Identify which cell holds the provided text, then report its [x, y] central coordinate. 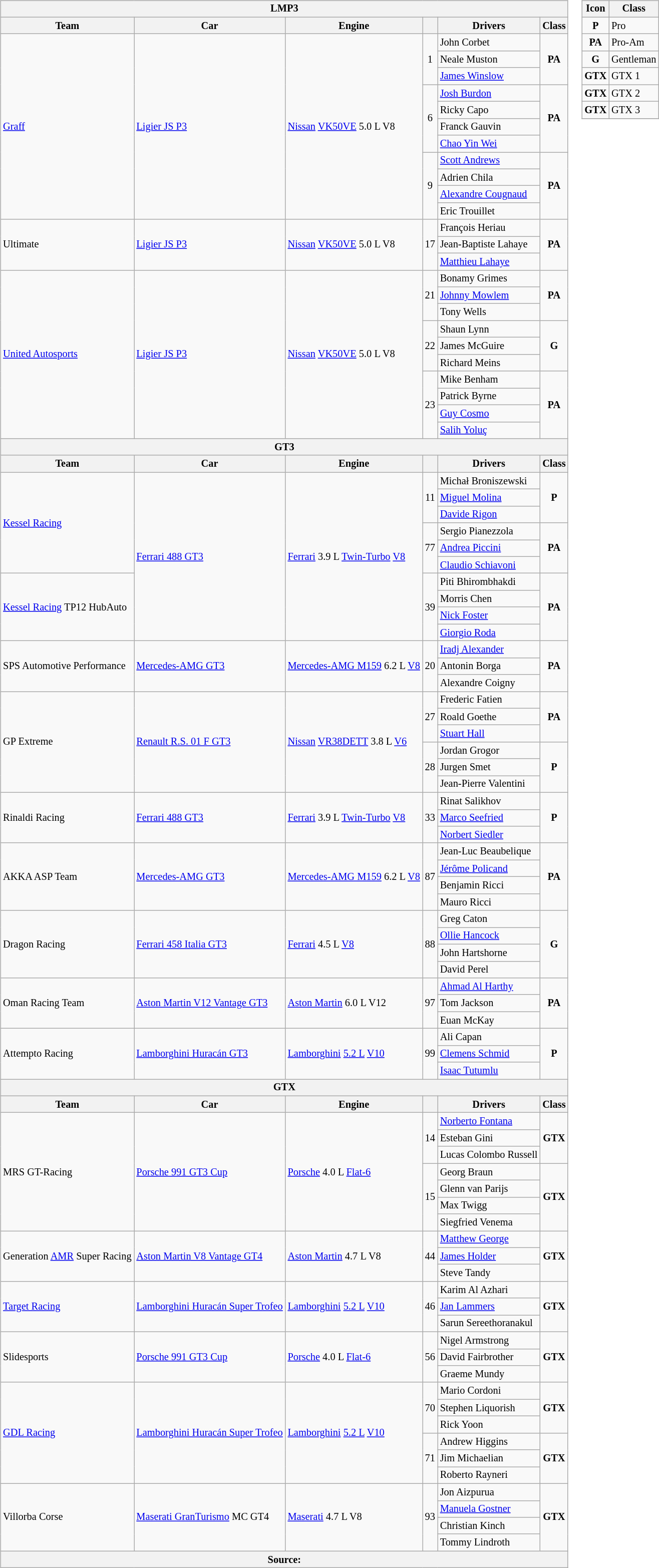
James McGuire [489, 346]
Slidesports [67, 1357]
Lucas Colombo Russell [489, 1155]
Ali Capan [489, 1037]
23 [430, 405]
Aston Martin 6.0 L V12 [354, 1004]
22 [430, 346]
Johnny Mowlem [489, 295]
Ollie Hancock [489, 936]
87 [430, 876]
Scott Andrews [489, 161]
9 [430, 186]
Marco Seefried [489, 818]
Benjamin Ricci [489, 885]
Lamborghini Huracán GT3 [210, 1054]
Attempto Racing [67, 1054]
Villorba Corse [67, 1517]
Georg Braun [489, 1172]
Iradj Alexander [489, 650]
Max Twigg [489, 1205]
Esteban Gini [489, 1138]
Greg Caton [489, 919]
GTX 1 [634, 76]
46 [430, 1307]
John Hartshorne [489, 953]
James Winslow [489, 76]
33 [430, 817]
GT3 [284, 447]
77 [430, 548]
Oman Racing Team [67, 1004]
Salih Yoluç [489, 430]
97 [430, 1004]
Mario Cordoni [489, 1391]
20 [430, 666]
Jurgen Smet [489, 767]
Jim Michaelian [489, 1458]
Siegfried Venema [489, 1222]
Kessel Racing [67, 523]
Jérôme Policand [489, 868]
Alexandre Cougnaud [489, 194]
Eric Trouillet [489, 211]
Neale Muston [489, 60]
Josh Burdon [489, 93]
GDL Racing [67, 1433]
99 [430, 1054]
Frederic Fatien [489, 700]
Graeme Mundy [489, 1374]
1 [430, 59]
17 [430, 244]
Maserati GranTurismo MC GT4 [210, 1517]
Dragon Racing [67, 945]
Jon Aizpurua [489, 1492]
Euan McKay [489, 1020]
Gentleman [634, 60]
Rick Yoon [489, 1425]
Christian Kinch [489, 1526]
71 [430, 1458]
11 [430, 498]
Franck Gauvin [489, 127]
Rinaldi Racing [67, 817]
Adrien Chila [489, 177]
John Corbet [489, 43]
Shaun Lynn [489, 329]
Michał Broniszewski [489, 481]
Jean-Luc Beaubelique [489, 851]
14 [430, 1138]
Nissan VR38DETT 3.8 L V6 [354, 742]
Manuela Gostner [489, 1509]
Icon [595, 9]
44 [430, 1256]
Bonamy Grimes [489, 278]
93 [430, 1517]
Roberto Rayneri [489, 1475]
SPS Automotive Performance [67, 666]
Generation AMR Super Racing [67, 1256]
Ultimate [67, 244]
Pro [634, 26]
GTX 2 [634, 93]
Tommy Lindroth [489, 1542]
Steve Tandy [489, 1273]
LMP3 [284, 9]
Tom Jackson [489, 1003]
David Fairbrother [489, 1357]
Sergio Pianezzola [489, 531]
Piti Bhirombhakdi [489, 582]
Chao Yin Wei [489, 144]
AKKA ASP Team [67, 876]
Source: [284, 1559]
David Perel [489, 970]
GP Extreme [67, 742]
Roald Goethe [489, 717]
Target Racing [67, 1307]
Richard Meins [489, 363]
Pro-Am [634, 43]
François Heriau [489, 228]
Graff [67, 127]
Renault R.S. 01 F GT3 [210, 742]
Sarun Sereethoranakul [489, 1324]
Matthieu Lahaye [489, 261]
Morris Chen [489, 599]
Antonin Borga [489, 666]
Aston Martin V12 Vantage GT3 [210, 1004]
27 [430, 717]
Rinat Salikhov [489, 801]
Tony Wells [489, 312]
56 [430, 1357]
Ricky Capo [489, 110]
Alexandre Coigny [489, 683]
Stephen Liquorish [489, 1408]
Giorgio Roda [489, 633]
Aston Martin V8 Vantage GT4 [210, 1256]
Matthew George [489, 1239]
21 [430, 295]
28 [430, 767]
39 [430, 607]
Nigel Armstrong [489, 1340]
Jan Lammers [489, 1307]
Karim Al Azhari [489, 1290]
Claudio Schiavoni [489, 565]
Isaac Tutumlu [489, 1071]
Kessel Racing TP12 HubAuto [67, 607]
Andrew Higgins [489, 1441]
James Holder [489, 1256]
Maserati 4.7 L V8 [354, 1517]
Patrick Byrne [489, 397]
Mauro Ricci [489, 902]
Ahmad Al Harthy [489, 987]
Davide Rigon [489, 514]
Jordan Grogor [489, 751]
Stuart Hall [489, 734]
United Autosports [67, 355]
Glenn van Parijs [489, 1189]
Mike Benham [489, 380]
MRS GT-Racing [67, 1172]
6 [430, 118]
Jean-Baptiste Lahaye [489, 245]
Aston Martin 4.7 L V8 [354, 1256]
Guy Cosmo [489, 413]
Ferrari 458 Italia GT3 [210, 945]
Ferrari 4.5 L V8 [354, 945]
88 [430, 945]
Jean-Pierre Valentini [489, 784]
Miguel Molina [489, 498]
70 [430, 1407]
Andrea Piccini [489, 548]
GTX 3 [634, 110]
Clemens Schmid [489, 1054]
Norbert Siedler [489, 835]
15 [430, 1197]
Nick Foster [489, 615]
Norberto Fontana [489, 1121]
